Locate the cell with the specified text and output its (x, y) center coordinate. 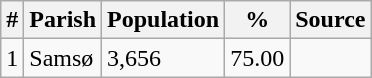
1 (12, 58)
# (12, 20)
Samsø (63, 58)
3,656 (164, 58)
Parish (63, 20)
Population (164, 20)
Source (330, 20)
% (258, 20)
75.00 (258, 58)
